Locate the cell with the specified text and output its (x, y) center coordinate. 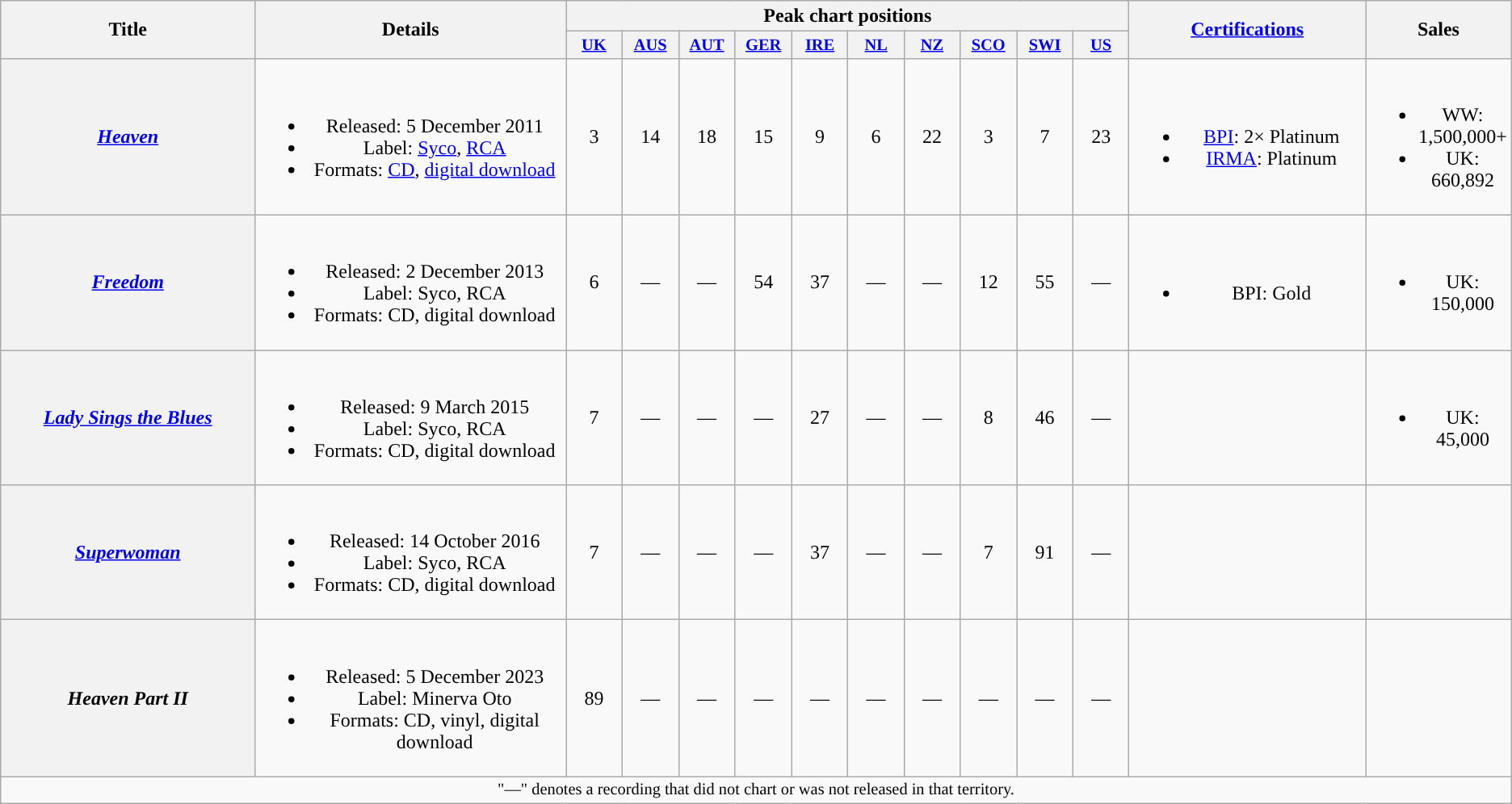
UK: 150,000 (1439, 283)
Superwoman (128, 552)
91 (1045, 552)
22 (932, 136)
NL (876, 45)
US (1102, 45)
NZ (932, 45)
Released: 9 March 2015Label: Syco, RCAFormats: CD, digital download (410, 418)
23 (1102, 136)
SWI (1045, 45)
15 (763, 136)
Heaven (128, 136)
Certifications (1247, 30)
Lady Sings the Blues (128, 418)
14 (650, 136)
18 (707, 136)
Released: 5 December 2011Label: Syco, RCAFormats: CD, digital download (410, 136)
Released: 2 December 2013Label: Syco, RCAFormats: CD, digital download (410, 283)
AUT (707, 45)
UK: 45,000 (1439, 418)
Title (128, 30)
UK (594, 45)
27 (820, 418)
89 (594, 698)
GER (763, 45)
WW: 1,500,000+UK: 660,892 (1439, 136)
Released: 14 October 2016Label: Syco, RCAFormats: CD, digital download (410, 552)
AUS (650, 45)
Peak chart positions (848, 16)
"—" denotes a recording that did not chart or was not released in that territory. (756, 790)
Heaven Part II (128, 698)
BPI: 2× PlatinumIRMA: Platinum (1247, 136)
Released: 5 December 2023Label: Minerva OtoFormats: CD, vinyl, digital download (410, 698)
SCO (989, 45)
46 (1045, 418)
Sales (1439, 30)
IRE (820, 45)
55 (1045, 283)
8 (989, 418)
BPI: Gold (1247, 283)
12 (989, 283)
Freedom (128, 283)
Details (410, 30)
54 (763, 283)
9 (820, 136)
